Detect which cell encompasses the target text, then output its [X, Y] center coordinate. 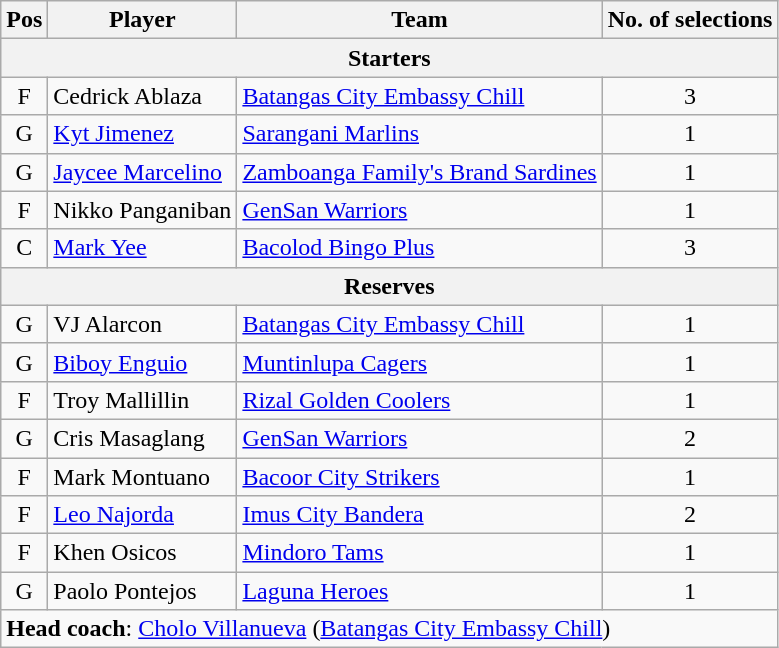
Head coach: Cholo Villanueva (Batangas City Embassy Chill) [390, 629]
Bacoor City Strikers [420, 477]
Muntinlupa Cagers [420, 362]
C [24, 248]
Player [142, 20]
Rizal Golden Coolers [420, 400]
Laguna Heroes [420, 591]
Imus City Bandera [420, 515]
Nikko Panganiban [142, 210]
Cedrick Ablaza [142, 96]
Mindoro Tams [420, 553]
Biboy Enguio [142, 362]
Mark Montuano [142, 477]
Pos [24, 20]
Paolo Pontejos [142, 591]
Bacolod Bingo Plus [420, 248]
No. of selections [690, 20]
Kyt Jimenez [142, 134]
Zamboanga Family's Brand Sardines [420, 172]
Mark Yee [142, 248]
Jaycee Marcelino [142, 172]
Leo Najorda [142, 515]
Troy Mallillin [142, 400]
Team [420, 20]
VJ Alarcon [142, 324]
Reserves [390, 286]
Starters [390, 58]
Cris Masaglang [142, 438]
Khen Osicos [142, 553]
Sarangani Marlins [420, 134]
